Capture the cell that displays the provided text and extract its [x, y] central coordinate. 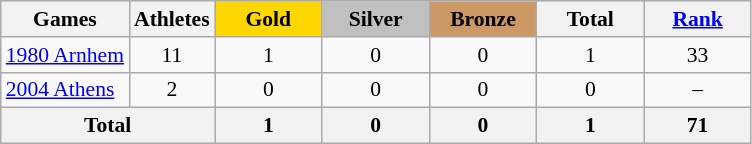
Bronze [482, 19]
2 [172, 90]
Silver [376, 19]
11 [172, 55]
Athletes [172, 19]
71 [698, 126]
Rank [698, 19]
2004 Athens [65, 90]
Gold [268, 19]
33 [698, 55]
1980 Arnhem [65, 55]
Games [65, 19]
– [698, 90]
